From the cell containing the given text, extract its center point as [X, Y] coordinate. 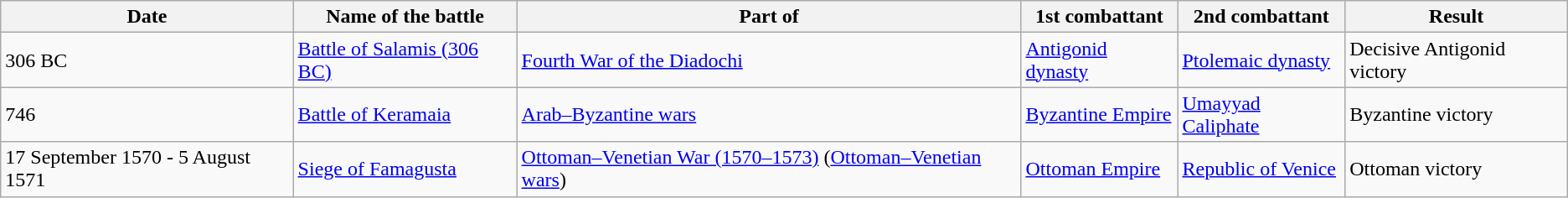
Battle of Keramaia [405, 114]
2nd combattant [1261, 17]
Byzantine victory [1457, 114]
Siege of Famagusta [405, 169]
Part of [769, 17]
Decisive Antigonid victory [1457, 60]
Date [147, 17]
Battle of Salamis (306 BC) [405, 60]
Ottoman Empire [1099, 169]
Umayyad Caliphate [1261, 114]
Byzantine Empire [1099, 114]
1st combattant [1099, 17]
Result [1457, 17]
746 [147, 114]
306 BC [147, 60]
17 September 1570 - 5 August 1571 [147, 169]
Antigonid dynasty [1099, 60]
Fourth War of the Diadochi [769, 60]
Name of the battle [405, 17]
Ottoman–Venetian War (1570–1573) (Ottoman–Venetian wars) [769, 169]
Arab–Byzantine wars [769, 114]
Ottoman victory [1457, 169]
Republic of Venice [1261, 169]
Ptolemaic dynasty [1261, 60]
